Output the [x, y] coordinate of the center of the cell containing the given text.  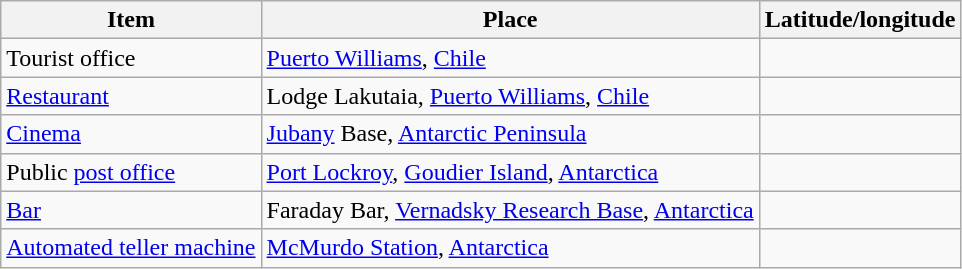
Automated teller machine [131, 248]
Jubany Base, Antarctic Peninsula [510, 134]
Faraday Bar, Vernadsky Research Base, Antarctica [510, 210]
Tourist office [131, 58]
Bar [131, 210]
Item [131, 20]
Restaurant [131, 96]
Latitude/longitude [860, 20]
Cinema [131, 134]
Public post office [131, 172]
Port Lockroy, Goudier Island, Antarctica [510, 172]
Place [510, 20]
Puerto Williams, Chile [510, 58]
McMurdo Station, Antarctica [510, 248]
Lodge Lakutaia, Puerto Williams, Chile [510, 96]
